Locate the cell with the specified text and output its [x, y] center coordinate. 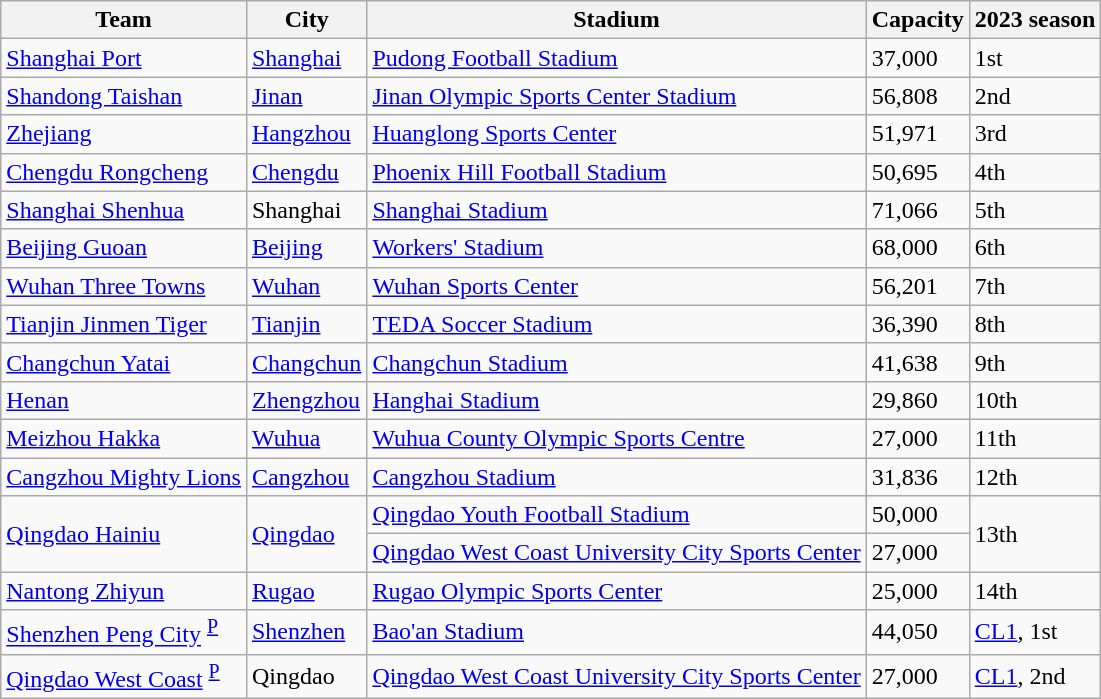
Qingdao Hainiu [124, 534]
Qingdao Youth Football Stadium [616, 515]
5th [1035, 210]
Wuhan Three Towns [124, 286]
City [306, 20]
25,000 [918, 591]
Stadium [616, 20]
Changchun Stadium [616, 362]
CL1, 2nd [1035, 676]
Pudong Football Stadium [616, 58]
Team [124, 20]
14th [1035, 591]
Beijing [306, 248]
Chengdu [306, 172]
Changchun [306, 362]
Wuhan [306, 286]
Chengdu Rongcheng [124, 172]
2023 season [1035, 20]
71,066 [918, 210]
10th [1035, 400]
Bao'an Stadium [616, 632]
50,000 [918, 515]
56,808 [918, 96]
Cangzhou Stadium [616, 477]
Zhejiang [124, 134]
Beijing Guoan [124, 248]
51,971 [918, 134]
Workers' Stadium [616, 248]
Meizhou Hakka [124, 438]
Shandong Taishan [124, 96]
Tianjin Jinmen Tiger [124, 324]
13th [1035, 534]
CL1, 1st [1035, 632]
1st [1035, 58]
Cangzhou [306, 477]
TEDA Soccer Stadium [616, 324]
31,836 [918, 477]
Wuhan Sports Center [616, 286]
Hangzhou [306, 134]
36,390 [918, 324]
Changchun Yatai [124, 362]
Jinan Olympic Sports Center Stadium [616, 96]
Henan [124, 400]
Rugao [306, 591]
Shanghai Port [124, 58]
Wuhua [306, 438]
11th [1035, 438]
8th [1035, 324]
44,050 [918, 632]
3rd [1035, 134]
9th [1035, 362]
Huanglong Sports Center [616, 134]
Wuhua County Olympic Sports Centre [616, 438]
41,638 [918, 362]
Tianjin [306, 324]
Qingdao West Coast P [124, 676]
Shenzhen [306, 632]
2nd [1035, 96]
12th [1035, 477]
Rugao Olympic Sports Center [616, 591]
7th [1035, 286]
Shanghai Stadium [616, 210]
29,860 [918, 400]
68,000 [918, 248]
Phoenix Hill Football Stadium [616, 172]
37,000 [918, 58]
Zhengzhou [306, 400]
6th [1035, 248]
56,201 [918, 286]
Nantong Zhiyun [124, 591]
Jinan [306, 96]
50,695 [918, 172]
Shenzhen Peng City P [124, 632]
Shanghai Shenhua [124, 210]
Cangzhou Mighty Lions [124, 477]
Capacity [918, 20]
4th [1035, 172]
Hanghai Stadium [616, 400]
